Scan for the cell matching the given text and deliver its (X, Y) coordinate at center. 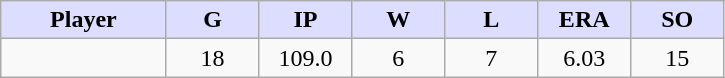
15 (678, 58)
W (398, 20)
7 (492, 58)
6.03 (584, 58)
SO (678, 20)
6 (398, 58)
G (212, 20)
Player (84, 20)
ERA (584, 20)
109.0 (306, 58)
18 (212, 58)
L (492, 20)
IP (306, 20)
